Determine the [x, y] coordinate at the center of the cell enclosing the given text.  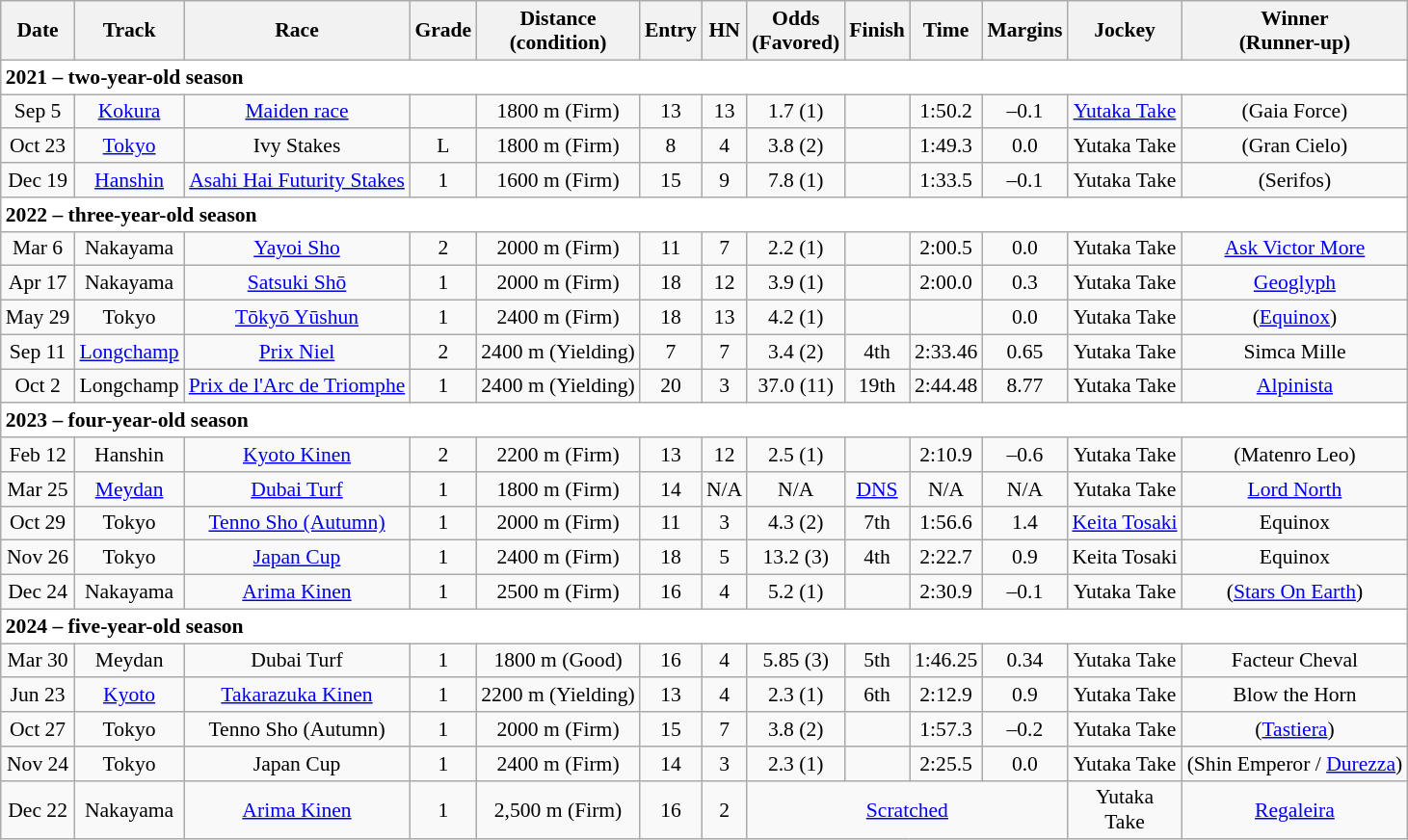
2,500 m (Firm) [558, 809]
Oct 29 [39, 523]
Kyoto Kinen [297, 455]
Date [39, 31]
1800 m (Good) [558, 661]
1.7 (1) [796, 112]
Simca Mille [1295, 352]
7.8 (1) [796, 180]
0.65 [1024, 352]
7th [877, 523]
Race [297, 31]
2021 – two-year-old season [704, 77]
Nov 26 [39, 558]
2:25.5 [946, 764]
Tōkyō Yūshun [297, 318]
2:10.9 [946, 455]
20 [671, 386]
3.9 (1) [796, 283]
0.3 [1024, 283]
(Matenro Leo) [1295, 455]
1:56.6 [946, 523]
Scratched [907, 809]
2:33.46 [946, 352]
1:46.25 [946, 661]
Jun 23 [39, 696]
2:30.9 [946, 592]
1:49.3 [946, 146]
Yayoi Sho [297, 249]
YutakaTake [1124, 809]
Mar 6 [39, 249]
2:44.48 [946, 386]
2200 m (Firm) [558, 455]
Ivy Stakes [297, 146]
DNS [877, 489]
Apr 17 [39, 283]
HN [725, 31]
Lord North [1295, 489]
Grade [443, 31]
9 [725, 180]
5.2 (1) [796, 592]
37.0 (11) [796, 386]
4.2 (1) [796, 318]
(Gaia Force) [1295, 112]
May 29 [39, 318]
2.2 (1) [796, 249]
Regaleira [1295, 809]
Oct 27 [39, 729]
2:00.5 [946, 249]
Dec 24 [39, 592]
Entry [671, 31]
1.4 [1024, 523]
19th [877, 386]
–0.6 [1024, 455]
(Shin Emperor / Durezza) [1295, 764]
(Gran Cielo) [1295, 146]
8.77 [1024, 386]
3.4 (2) [796, 352]
Prix de l'Arc de Triomphe [297, 386]
Facteur Cheval [1295, 661]
4.3 (2) [796, 523]
Oct 23 [39, 146]
1:33.5 [946, 180]
2:12.9 [946, 696]
Track [129, 31]
Kokura [129, 112]
Mar 25 [39, 489]
Nov 24 [39, 764]
2500 m (Firm) [558, 592]
Sep 5 [39, 112]
Odds(Favored) [796, 31]
5th [877, 661]
5.85 (3) [796, 661]
2:00.0 [946, 283]
–0.2 [1024, 729]
Oct 2 [39, 386]
2:22.7 [946, 558]
2024 – five-year-old season [704, 626]
Winner(Runner-up) [1295, 31]
2200 m (Yielding) [558, 696]
(Equinox) [1295, 318]
Geoglyph [1295, 283]
13.2 (3) [796, 558]
1600 m (Firm) [558, 180]
Time [946, 31]
Satsuki Shō [297, 283]
1:57.3 [946, 729]
Blow the Horn [1295, 696]
Ask Victor More [1295, 249]
Finish [877, 31]
Jockey [1124, 31]
(Stars On Earth) [1295, 592]
5 [725, 558]
Mar 30 [39, 661]
2022 – three-year-old season [704, 215]
Dec 19 [39, 180]
2.5 (1) [796, 455]
8 [671, 146]
(Serifos) [1295, 180]
2023 – four-year-old season [704, 421]
Feb 12 [39, 455]
Distance(condition) [558, 31]
Maiden race [297, 112]
L [443, 146]
Dec 22 [39, 809]
0.34 [1024, 661]
1:50.2 [946, 112]
Takarazuka Kinen [297, 696]
Alpinista [1295, 386]
6th [877, 696]
Prix Niel [297, 352]
Margins [1024, 31]
Kyoto [129, 696]
Sep 11 [39, 352]
(Tastiera) [1295, 729]
Asahi Hai Futurity Stakes [297, 180]
